Identify which cell holds the provided text, then report its [x, y] central coordinate. 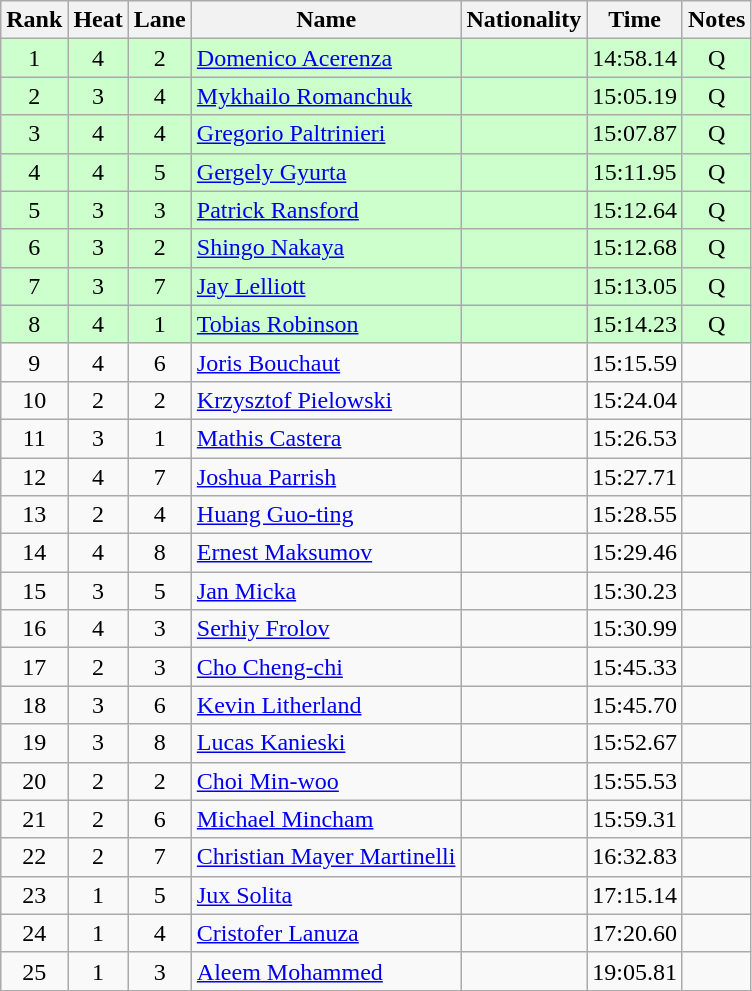
Ernest Maksumov [326, 553]
16 [34, 629]
Choi Min-woo [326, 781]
15:30.23 [635, 591]
Joris Bouchaut [326, 362]
12 [34, 477]
22 [34, 857]
15:30.99 [635, 629]
24 [34, 933]
15:59.31 [635, 819]
Michael Mincham [326, 819]
Serhiy Frolov [326, 629]
15:07.87 [635, 134]
15:45.70 [635, 705]
Christian Mayer Martinelli [326, 857]
15:13.05 [635, 286]
10 [34, 400]
Heat [98, 20]
Jan Micka [326, 591]
Jay Lelliott [326, 286]
Kevin Litherland [326, 705]
Jux Solita [326, 895]
15:45.33 [635, 667]
Shingo Nakaya [326, 248]
17 [34, 667]
11 [34, 438]
15:28.55 [635, 515]
13 [34, 515]
Domenico Acerenza [326, 58]
15:27.71 [635, 477]
Rank [34, 20]
14:58.14 [635, 58]
15:14.23 [635, 324]
Time [635, 20]
15:05.19 [635, 96]
25 [34, 971]
Lane [160, 20]
Patrick Ransford [326, 210]
21 [34, 819]
15:24.04 [635, 400]
Gergely Gyurta [326, 172]
Cho Cheng-chi [326, 667]
Gregorio Paltrinieri [326, 134]
15:12.68 [635, 248]
Notes [716, 20]
Aleem Mohammed [326, 971]
15:52.67 [635, 743]
Nationality [524, 20]
15:15.59 [635, 362]
15:11.95 [635, 172]
20 [34, 781]
Joshua Parrish [326, 477]
9 [34, 362]
15:26.53 [635, 438]
17:15.14 [635, 895]
Tobias Robinson [326, 324]
Mykhailo Romanchuk [326, 96]
Name [326, 20]
Krzysztof Pielowski [326, 400]
15:12.64 [635, 210]
Mathis Castera [326, 438]
15:29.46 [635, 553]
Huang Guo-ting [326, 515]
18 [34, 705]
19 [34, 743]
23 [34, 895]
15 [34, 591]
17:20.60 [635, 933]
15:55.53 [635, 781]
19:05.81 [635, 971]
Cristofer Lanuza [326, 933]
14 [34, 553]
Lucas Kanieski [326, 743]
16:32.83 [635, 857]
